Capture the cell that displays the provided text and extract its (X, Y) central coordinate. 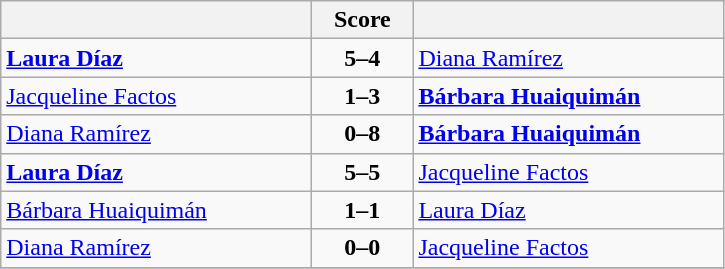
5–4 (362, 58)
1–3 (362, 96)
1–1 (362, 210)
5–5 (362, 172)
0–0 (362, 248)
Score (362, 20)
0–8 (362, 134)
